Return [X, Y] of the center of cell containing provided text 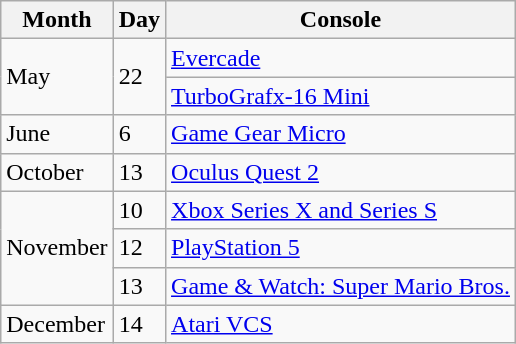
Evercade [341, 58]
November [57, 248]
TurboGrafx-16 Mini [341, 96]
October [57, 172]
6 [139, 134]
Month [57, 20]
PlayStation 5 [341, 248]
14 [139, 324]
May [57, 77]
Game & Watch: Super Mario Bros. [341, 286]
Day [139, 20]
22 [139, 77]
10 [139, 210]
Game Gear Micro [341, 134]
Oculus Quest 2 [341, 172]
Atari VCS [341, 324]
Xbox Series X and Series S [341, 210]
Console [341, 20]
12 [139, 248]
June [57, 134]
December [57, 324]
